Locate the cell with the specified text and output its [x, y] center coordinate. 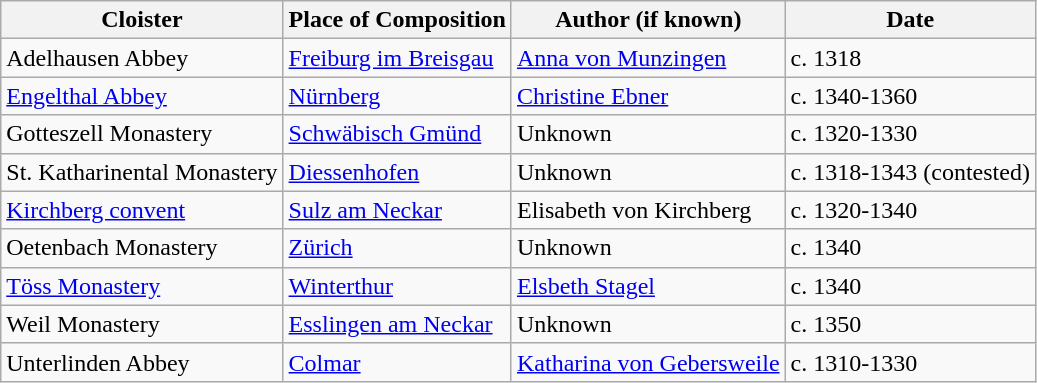
c. 1320-1330 [910, 134]
Date [910, 20]
Kirchberg convent [142, 210]
Christine Ebner [648, 96]
Katharina von Gebersweile [648, 362]
Place of Composition [397, 20]
c. 1350 [910, 324]
Elisabeth von Kirchberg [648, 210]
Esslingen am Neckar [397, 324]
Zürich [397, 248]
Diessenhofen [397, 172]
Elsbeth Stagel [648, 286]
c. 1340-1360 [910, 96]
Gotteszell Monastery [142, 134]
Schwäbisch Gmünd [397, 134]
c. 1310-1330 [910, 362]
Oetenbach Monastery [142, 248]
Author (if known) [648, 20]
Freiburg im Breisgau [397, 58]
Colmar [397, 362]
Töss Monastery [142, 286]
Adelhausen Abbey [142, 58]
Weil Monastery [142, 324]
Cloister [142, 20]
Nürnberg [397, 96]
Sulz am Neckar [397, 210]
c. 1318-1343 (contested) [910, 172]
Unterlinden Abbey [142, 362]
Engelthal Abbey [142, 96]
Anna von Munzingen [648, 58]
c. 1320-1340 [910, 210]
c. 1318 [910, 58]
St. Katharinental Monastery [142, 172]
Winterthur [397, 286]
